Provide the [x, y] coordinate of the cell's center where the given text is located.  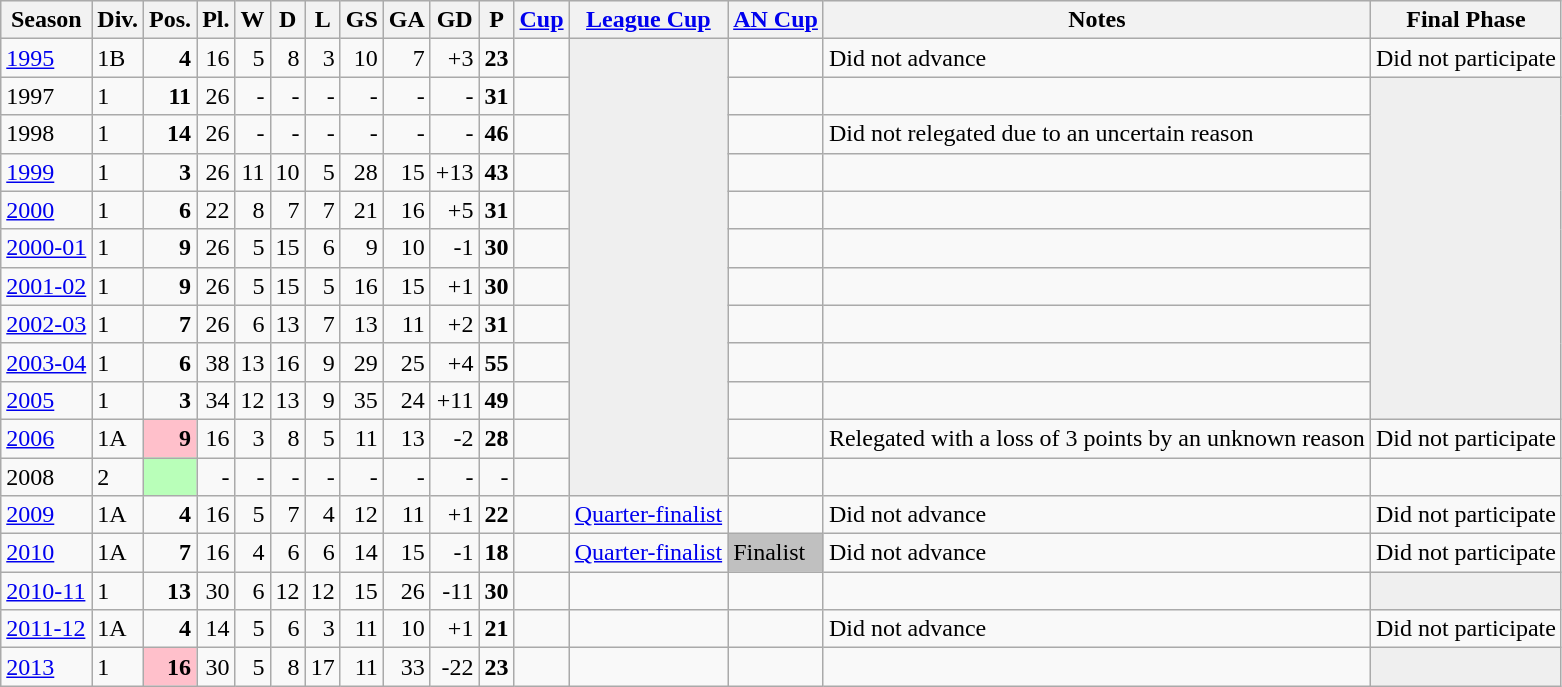
17 [322, 667]
Did not relegated due to an uncertain reason [1096, 134]
Pos. [170, 20]
Cup [542, 20]
2006 [46, 438]
2003-04 [46, 362]
+3 [454, 58]
55 [496, 362]
46 [496, 134]
49 [496, 400]
34 [216, 400]
Div. [118, 20]
2013 [46, 667]
2005 [46, 400]
-11 [454, 591]
2 [118, 477]
L [322, 20]
W [252, 20]
2011-12 [46, 629]
24 [406, 400]
League Cup [648, 20]
29 [362, 362]
+2 [454, 324]
2010-11 [46, 591]
25 [406, 362]
18 [496, 553]
+5 [454, 210]
38 [216, 362]
Relegated with a loss of 3 points by an unknown reason [1096, 438]
43 [496, 172]
1995 [46, 58]
D [288, 20]
Season [46, 20]
+11 [454, 400]
GS [362, 20]
2009 [46, 515]
+13 [454, 172]
Finalist [776, 553]
Final Phase [1466, 20]
-2 [454, 438]
GA [406, 20]
2000-01 [46, 248]
1998 [46, 134]
1B [118, 58]
Notes [1096, 20]
P [496, 20]
35 [362, 400]
+4 [454, 362]
1999 [46, 172]
2000 [46, 210]
Pl. [216, 20]
2002-03 [46, 324]
2001-02 [46, 286]
33 [406, 667]
AN Cup [776, 20]
-22 [454, 667]
GD [454, 20]
2008 [46, 477]
2010 [46, 553]
1997 [46, 96]
